Capture the cell that displays the provided text and extract its [x, y] central coordinate. 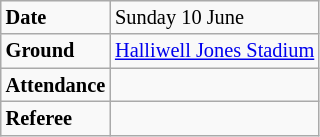
Referee [56, 118]
Sunday 10 June [214, 17]
Halliwell Jones Stadium [214, 51]
Attendance [56, 85]
Date [56, 17]
Ground [56, 51]
